From the cell containing the given text, extract its center point as [X, Y] coordinate. 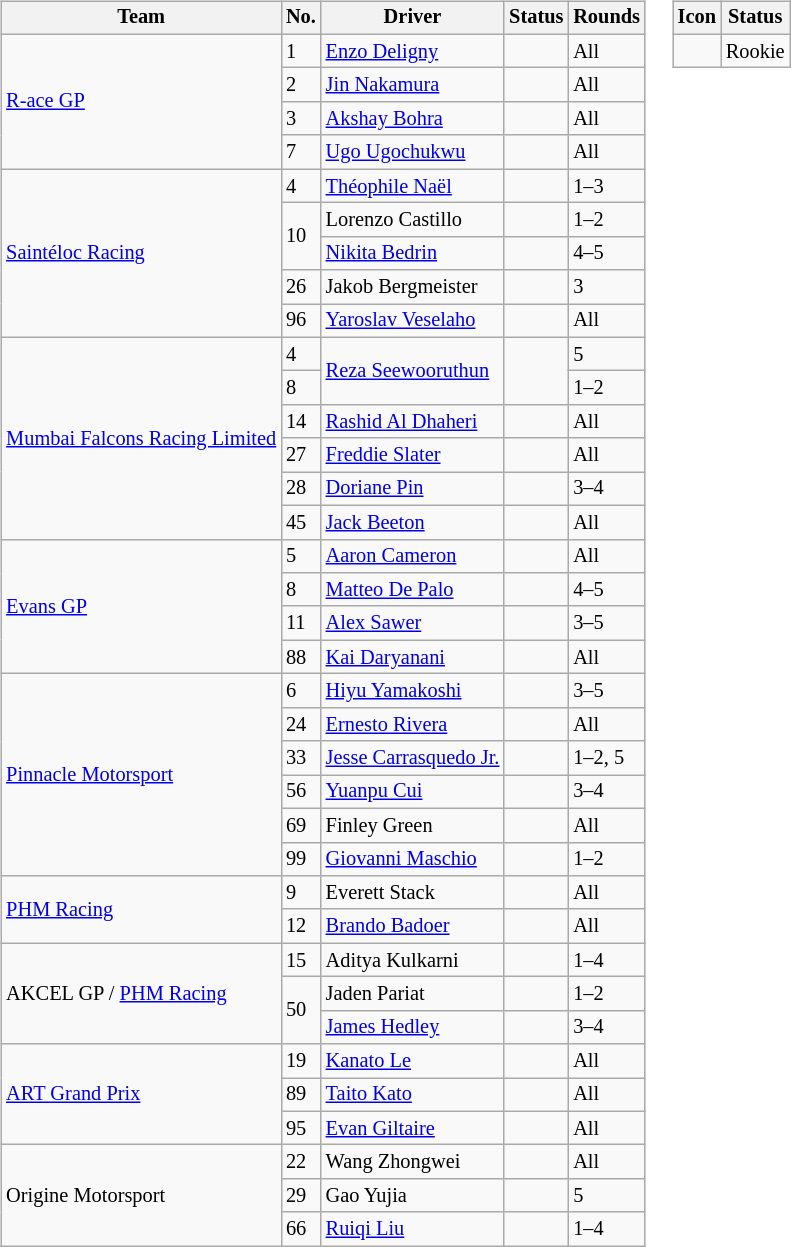
14 [301, 422]
45 [301, 522]
24 [301, 724]
Everett Stack [413, 893]
Gao Yujia [413, 1196]
1–2, 5 [606, 758]
No. [301, 18]
12 [301, 926]
69 [301, 825]
PHM Racing [141, 910]
Rashid Al Dhaheri [413, 422]
Icon [697, 18]
Kai Daryanani [413, 657]
R-ace GP [141, 102]
Jack Beeton [413, 522]
Finley Green [413, 825]
Yuanpu Cui [413, 792]
Nikita Bedrin [413, 253]
Doriane Pin [413, 489]
Yaroslav Veselaho [413, 321]
6 [301, 691]
33 [301, 758]
Origine Motorsport [141, 1196]
Alex Sawer [413, 623]
Akshay Bohra [413, 119]
88 [301, 657]
15 [301, 960]
Jin Nakamura [413, 85]
95 [301, 1128]
Enzo Deligny [413, 51]
29 [301, 1196]
56 [301, 792]
11 [301, 623]
Hiyu Yamakoshi [413, 691]
2 [301, 85]
Aaron Cameron [413, 556]
ART Grand Prix [141, 1094]
7 [301, 152]
Jakob Bergmeister [413, 287]
Team [141, 18]
Aditya Kulkarni [413, 960]
66 [301, 1229]
Driver [413, 18]
Saintéloc Racing [141, 253]
1 [301, 51]
99 [301, 859]
9 [301, 893]
AKCEL GP / PHM Racing [141, 994]
28 [301, 489]
19 [301, 1061]
10 [301, 236]
Reza Seewooruthun [413, 370]
Théophile Naël [413, 186]
Ruiqi Liu [413, 1229]
Ugo Ugochukwu [413, 152]
Brando Badoer [413, 926]
Pinnacle Motorsport [141, 775]
Evans GP [141, 606]
Jesse Carrasquedo Jr. [413, 758]
26 [301, 287]
Giovanni Maschio [413, 859]
96 [301, 321]
1–3 [606, 186]
22 [301, 1162]
Evan Giltaire [413, 1128]
James Hedley [413, 1027]
Freddie Slater [413, 455]
Rookie [756, 51]
Ernesto Rivera [413, 724]
89 [301, 1095]
Rounds [606, 18]
Kanato Le [413, 1061]
Lorenzo Castillo [413, 220]
Taito Kato [413, 1095]
50 [301, 1010]
Mumbai Falcons Racing Limited [141, 438]
27 [301, 455]
Jaden Pariat [413, 994]
Wang Zhongwei [413, 1162]
Matteo De Palo [413, 590]
